Scan for the cell matching the given text and deliver its [X, Y] coordinate at center. 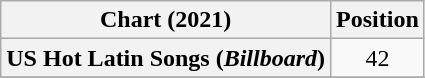
US Hot Latin Songs (Billboard) [166, 58]
Position [378, 20]
Chart (2021) [166, 20]
42 [378, 58]
